For the text-containing cell, return its midpoint in [X, Y] coordinate format. 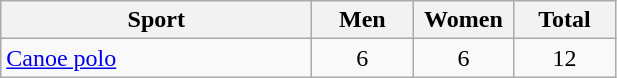
12 [564, 58]
Men [362, 20]
Sport [156, 20]
Canoe polo [156, 58]
Total [564, 20]
Women [464, 20]
